For the text-containing cell, return its midpoint in [x, y] coordinate format. 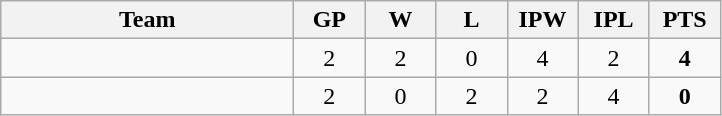
GP [330, 20]
PTS [684, 20]
W [400, 20]
IPW [542, 20]
IPL [614, 20]
Team [148, 20]
L [472, 20]
